Return (X, Y) of the center of cell containing provided text 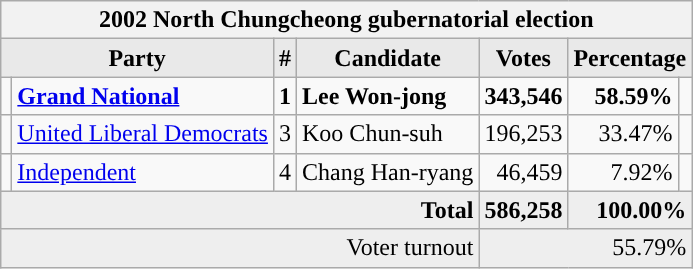
Percentage (630, 58)
196,253 (524, 134)
2002 North Chungcheong gubernatorial election (346, 20)
58.59% (623, 96)
33.47% (623, 134)
Independent (143, 172)
Candidate (388, 58)
Votes (524, 58)
Grand National (143, 96)
46,459 (524, 172)
343,546 (524, 96)
3 (284, 134)
Total (240, 210)
Koo Chun-suh (388, 134)
4 (284, 172)
586,258 (524, 210)
United Liberal Democrats (143, 134)
1 (284, 96)
Party (138, 58)
Lee Won-jong (388, 96)
Chang Han-ryang (388, 172)
# (284, 58)
100.00% (630, 210)
Voter turnout (240, 248)
55.79% (586, 248)
7.92% (623, 172)
